Identify which cell holds the provided text, then report its [X, Y] central coordinate. 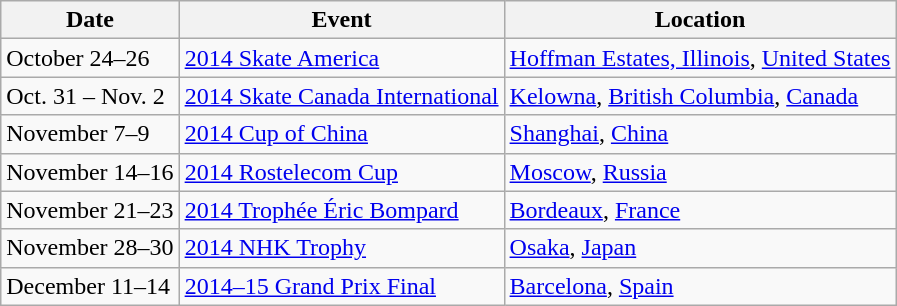
Date [90, 20]
November 28–30 [90, 248]
Osaka, Japan [700, 248]
Barcelona, Spain [700, 286]
Kelowna, British Columbia, Canada [700, 96]
Oct. 31 – Nov. 2 [90, 96]
October 24–26 [90, 58]
2014 Skate America [342, 58]
2014 Cup of China [342, 134]
November 7–9 [90, 134]
Hoffman Estates, Illinois, United States [700, 58]
December 11–14 [90, 286]
Shanghai, China [700, 134]
November 14–16 [90, 172]
Bordeaux, France [700, 210]
Moscow, Russia [700, 172]
Event [342, 20]
2014 NHK Trophy [342, 248]
Location [700, 20]
2014 Skate Canada International [342, 96]
November 21–23 [90, 210]
2014 Trophée Éric Bompard [342, 210]
2014–15 Grand Prix Final [342, 286]
2014 Rostelecom Cup [342, 172]
